Locate the cell with the specified text and output its (X, Y) center coordinate. 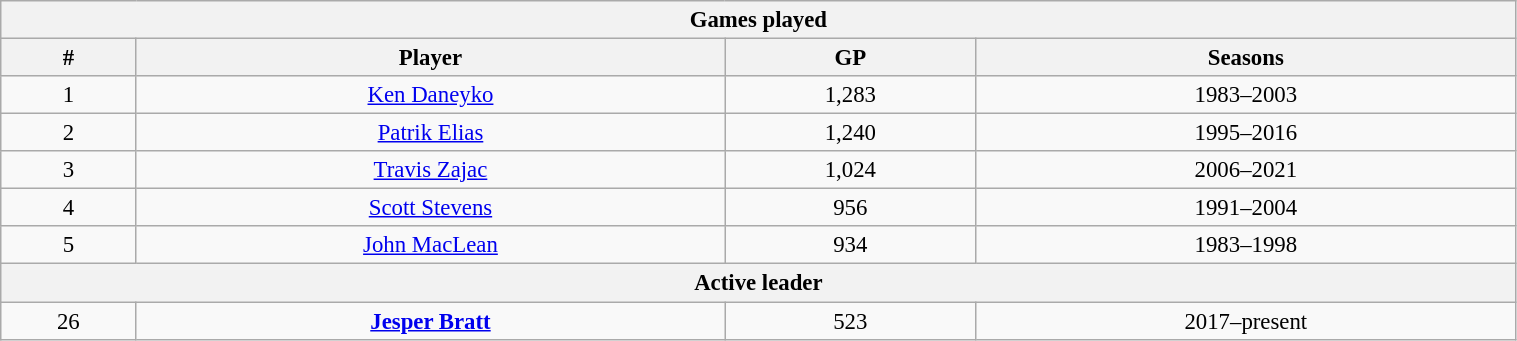
1983–2003 (1246, 95)
4 (68, 208)
Travis Zajac (430, 170)
1995–2016 (1246, 133)
934 (850, 245)
Seasons (1246, 58)
1991–2004 (1246, 208)
2006–2021 (1246, 170)
Jesper Bratt (430, 321)
2017–present (1246, 321)
Games played (758, 20)
1,024 (850, 170)
523 (850, 321)
956 (850, 208)
Player (430, 58)
1,283 (850, 95)
GP (850, 58)
Active leader (758, 283)
3 (68, 170)
Ken Daneyko (430, 95)
Scott Stevens (430, 208)
# (68, 58)
1,240 (850, 133)
John MacLean (430, 245)
1983–1998 (1246, 245)
Patrik Elias (430, 133)
5 (68, 245)
26 (68, 321)
1 (68, 95)
2 (68, 133)
